Output the [x, y] coordinate of the center of the cell containing the given text.  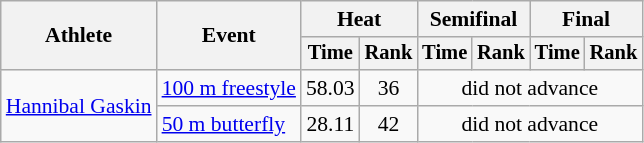
50 m butterfly [229, 124]
Athlete [79, 36]
28.11 [330, 124]
36 [389, 88]
Semifinal [473, 19]
Hannibal Gaskin [79, 106]
Event [229, 36]
58.03 [330, 88]
Heat [359, 19]
42 [389, 124]
100 m freestyle [229, 88]
Final [586, 19]
